Return the (X, Y) coordinate for the center point of the cell that contains the specified text.  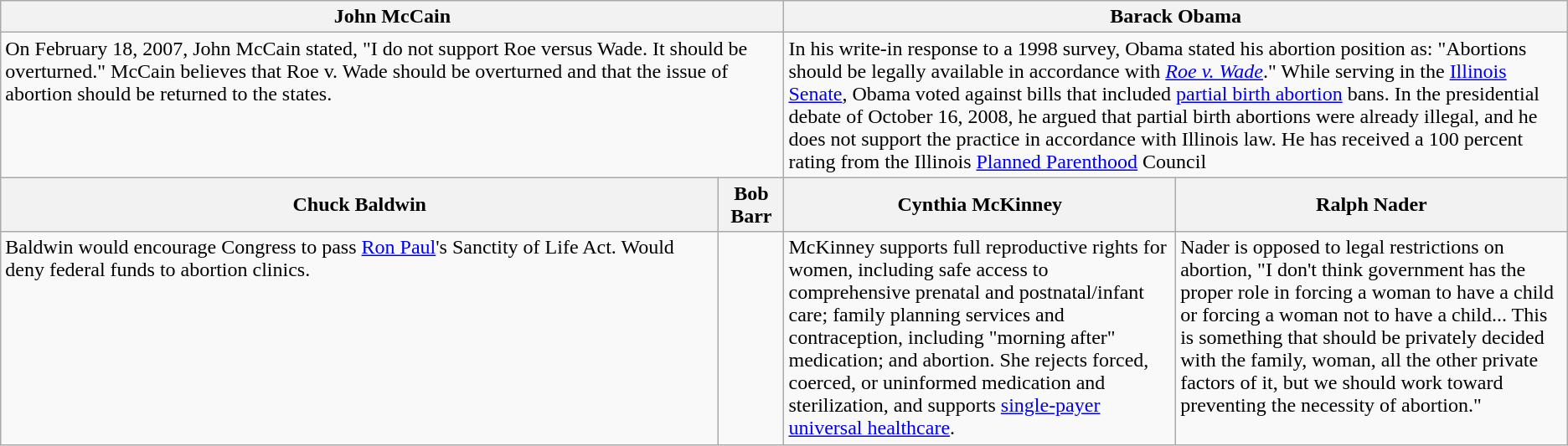
Barack Obama (1176, 17)
Baldwin would encourage Congress to pass Ron Paul's Sanctity of Life Act. Would deny federal funds to abortion clinics. (360, 338)
Cynthia McKinney (980, 204)
Ralph Nader (1372, 204)
Chuck Baldwin (360, 204)
John McCain (392, 17)
Bob Barr (751, 204)
